Find where the given text appears and provide that cell's center as (X, Y) coordinate. 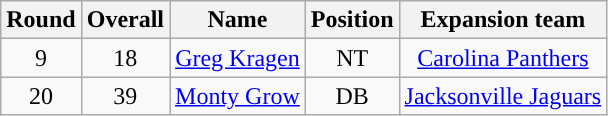
Carolina Panthers (503, 58)
Round (41, 20)
Position (352, 20)
Greg Kragen (238, 58)
18 (125, 58)
Name (238, 20)
39 (125, 96)
Jacksonville Jaguars (503, 96)
20 (41, 96)
Expansion team (503, 20)
NT (352, 58)
9 (41, 58)
Overall (125, 20)
Monty Grow (238, 96)
DB (352, 96)
